From the cell containing the given text, extract its center point as (X, Y) coordinate. 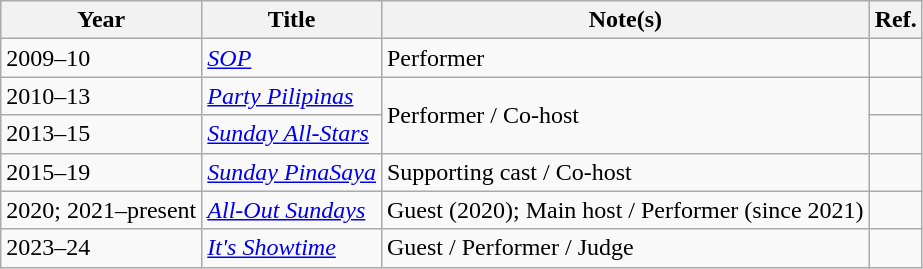
2009–10 (102, 58)
Title (292, 20)
Sunday PinaSaya (292, 172)
Guest / Performer / Judge (625, 248)
Year (102, 20)
2020; 2021–present (102, 210)
It's Showtime (292, 248)
2023–24 (102, 248)
Supporting cast / Co-host (625, 172)
2013–15 (102, 134)
2015–19 (102, 172)
Performer (625, 58)
All-Out Sundays (292, 210)
Party Pilipinas (292, 96)
Note(s) (625, 20)
2010–13 (102, 96)
SOP (292, 58)
Performer / Co-host (625, 115)
Guest (2020); Main host / Performer (since 2021) (625, 210)
Ref. (896, 20)
Sunday All-Stars (292, 134)
